For the text-containing cell, return its midpoint in [X, Y] coordinate format. 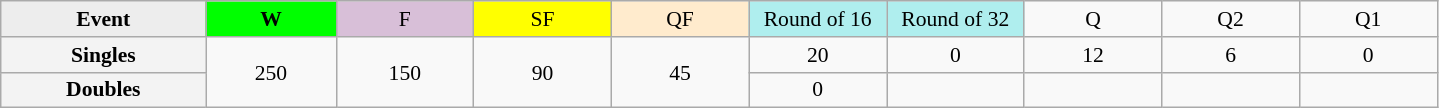
W [271, 19]
20 [818, 55]
Q2 [1231, 19]
Doubles [104, 90]
Round of 16 [818, 19]
QF [680, 19]
6 [1231, 55]
150 [405, 72]
12 [1093, 55]
Event [104, 19]
250 [271, 72]
45 [680, 72]
SF [543, 19]
Q [1093, 19]
F [405, 19]
Q1 [1368, 19]
Round of 32 [955, 19]
Singles [104, 55]
90 [543, 72]
